Search for the cell housing the specified text and yield its (X, Y) center coordinate. 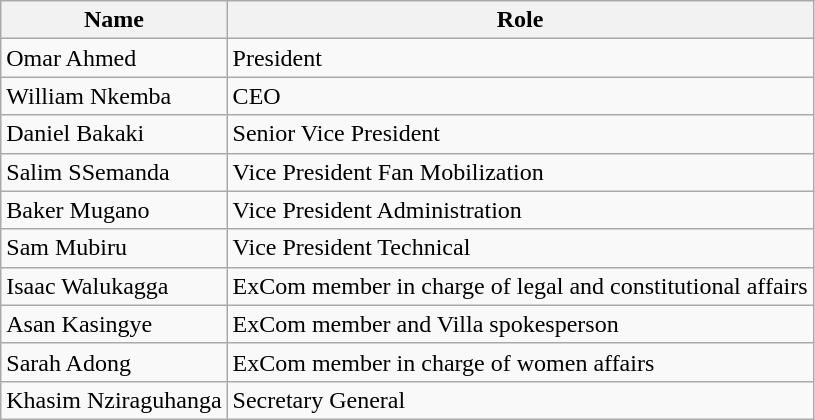
Baker Mugano (114, 210)
Asan Kasingye (114, 324)
President (520, 58)
Vice President Technical (520, 248)
Secretary General (520, 400)
Vice President Administration (520, 210)
Sam Mubiru (114, 248)
William Nkemba (114, 96)
ExCom member in charge of legal and constitutional affairs (520, 286)
Isaac Walukagga (114, 286)
Name (114, 20)
CEO (520, 96)
Sarah Adong (114, 362)
ExCom member and Villa spokesperson (520, 324)
Role (520, 20)
Daniel Bakaki (114, 134)
Khasim Nziraguhanga (114, 400)
Vice President Fan Mobilization (520, 172)
ExCom member in charge of women affairs (520, 362)
Senior Vice President (520, 134)
Omar Ahmed (114, 58)
Salim SSemanda (114, 172)
